Scan for the cell matching the given text and deliver its [X, Y] coordinate at center. 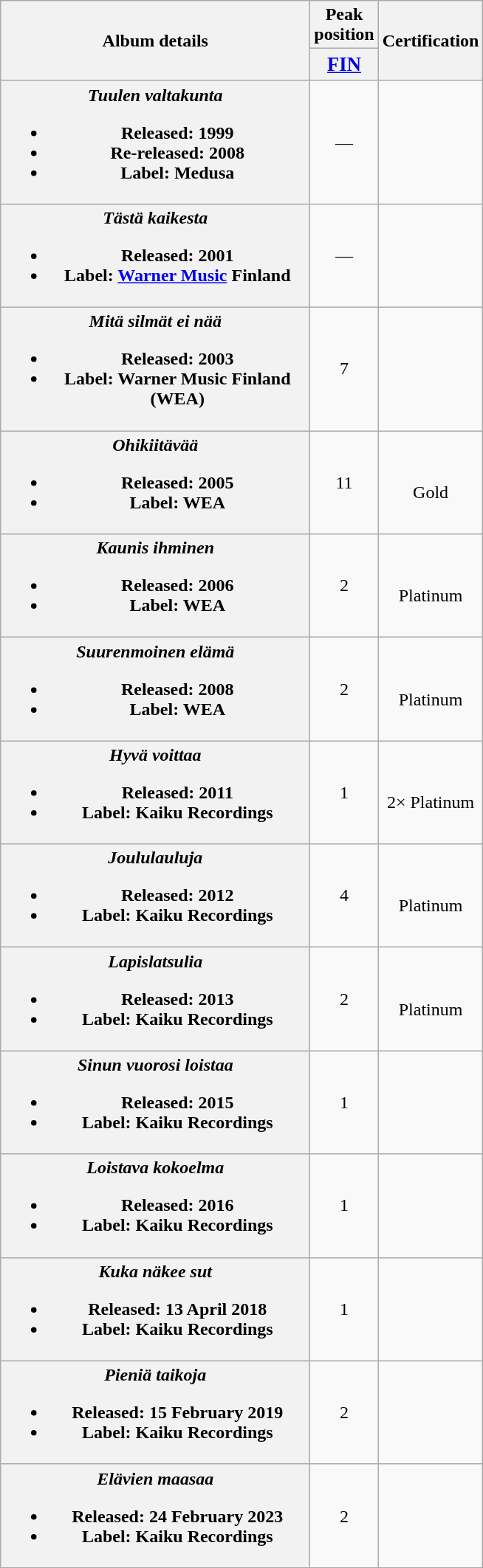
Kaunis ihminenReleased: 2006Label: WEA [155, 586]
Pieniä taikojaReleased: 15 February 2019Label: Kaiku Recordings [155, 1412]
FIN [344, 65]
Peakposition [344, 25]
Suurenmoinen elämäReleased: 2008Label: WEA [155, 689]
11 [344, 483]
Certification [431, 41]
Tästä kaikestaReleased: 2001Label: Warner Music Finland [155, 256]
Kuka näkee sutReleased: 13 April 2018Label: Kaiku Recordings [155, 1309]
LapislatsuliaReleased: 2013Label: Kaiku Recordings [155, 999]
JoululaulujaReleased: 2012Label: Kaiku Recordings [155, 896]
Album details [155, 41]
Hyvä voittaaReleased: 2011Label: Kaiku Recordings [155, 792]
2× Platinum [431, 792]
Tuulen valtakuntaReleased: 1999Re-released: 2008Label: Medusa [155, 142]
Elävien maasaaReleased: 24 February 2023Label: Kaiku Recordings [155, 1516]
Sinun vuorosi loistaaReleased: 2015Label: Kaiku Recordings [155, 1102]
OhikiitävääReleased: 2005Label: WEA [155, 483]
Loistava kokoelmaReleased: 2016Label: Kaiku Recordings [155, 1206]
Gold [431, 483]
Mitä silmät ei nääReleased: 2003Label: Warner Music Finland (WEA) [155, 369]
4 [344, 896]
7 [344, 369]
